Return [x, y] of the center of cell containing provided text 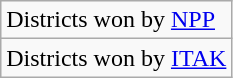
Districts won by NPP [116, 20]
Districts won by ITAK [116, 58]
